Search for the cell housing the specified text and yield its [x, y] center coordinate. 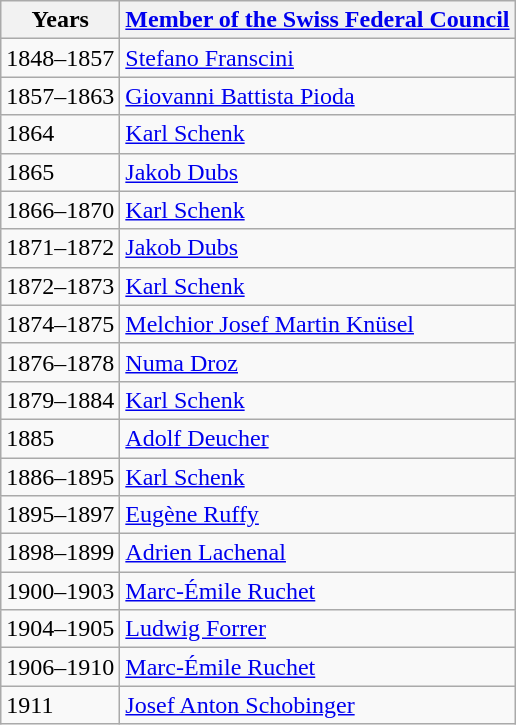
1900–1903 [60, 591]
1872–1873 [60, 286]
Years [60, 20]
1866–1870 [60, 210]
Ludwig Forrer [318, 629]
1865 [60, 172]
1864 [60, 134]
1886–1895 [60, 477]
1898–1899 [60, 553]
Adolf Deucher [318, 438]
Stefano Franscini [318, 58]
Eugène Ruffy [318, 515]
Giovanni Battista Pioda [318, 96]
1906–1910 [60, 667]
Josef Anton Schobinger [318, 705]
1911 [60, 705]
1904–1905 [60, 629]
Numa Droz [318, 362]
1895–1897 [60, 515]
1874–1875 [60, 324]
Member of the Swiss Federal Council [318, 20]
1848–1857 [60, 58]
1857–1863 [60, 96]
Melchior Josef Martin Knüsel [318, 324]
1885 [60, 438]
1871–1872 [60, 248]
1876–1878 [60, 362]
1879–1884 [60, 400]
Adrien Lachenal [318, 553]
